Extract the (x, y) coordinate from the center of the cell holding the provided text.  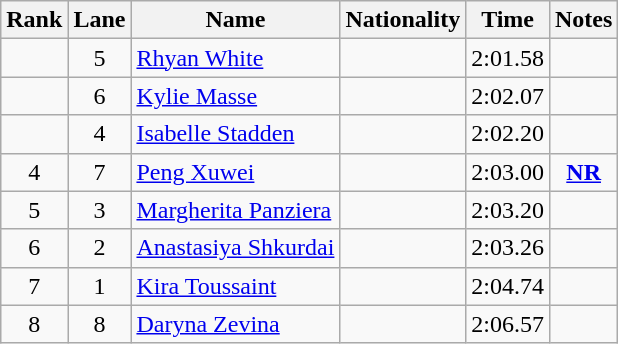
2:04.74 (508, 286)
2:03.26 (508, 248)
Isabelle Stadden (236, 134)
2:02.20 (508, 134)
2:06.57 (508, 324)
2:01.58 (508, 58)
Anastasiya Shkurdai (236, 248)
NR (583, 172)
2:02.07 (508, 96)
2:03.00 (508, 172)
Name (236, 20)
2:03.20 (508, 210)
3 (100, 210)
Margherita Panziera (236, 210)
1 (100, 286)
Kira Toussaint (236, 286)
Nationality (403, 20)
Notes (583, 20)
Rank (34, 20)
Kylie Masse (236, 96)
Daryna Zevina (236, 324)
Rhyan White (236, 58)
Time (508, 20)
2 (100, 248)
Lane (100, 20)
Peng Xuwei (236, 172)
